Provide the (x, y) coordinate of the cell's center where the given text is located.  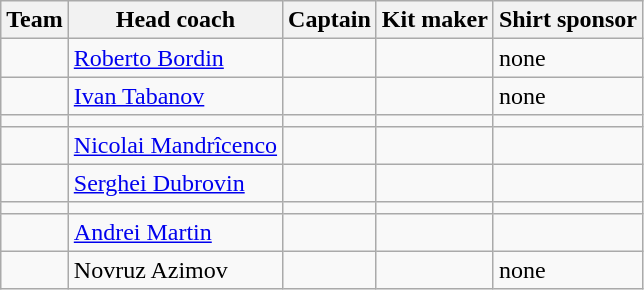
Andrei Martin (175, 232)
Head coach (175, 20)
Kit maker (434, 20)
Captain (330, 20)
Serghei Dubrovin (175, 183)
Shirt sponsor (568, 20)
Ivan Tabanov (175, 96)
Novruz Azimov (175, 270)
Team (35, 20)
Roberto Bordin (175, 58)
Nicolai Mandrîcenco (175, 145)
